Identify which cell holds the provided text, then report its (x, y) central coordinate. 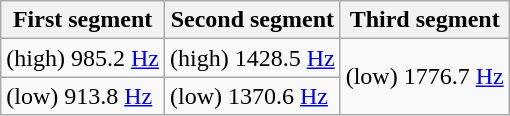
First segment (83, 20)
(high) 985.2 Hz (83, 58)
(low) 913.8 Hz (83, 96)
(high) 1428.5 Hz (252, 58)
(low) 1776.7 Hz (424, 77)
(low) 1370.6 Hz (252, 96)
Second segment (252, 20)
Third segment (424, 20)
